From the cell containing the given text, extract its center point as (X, Y) coordinate. 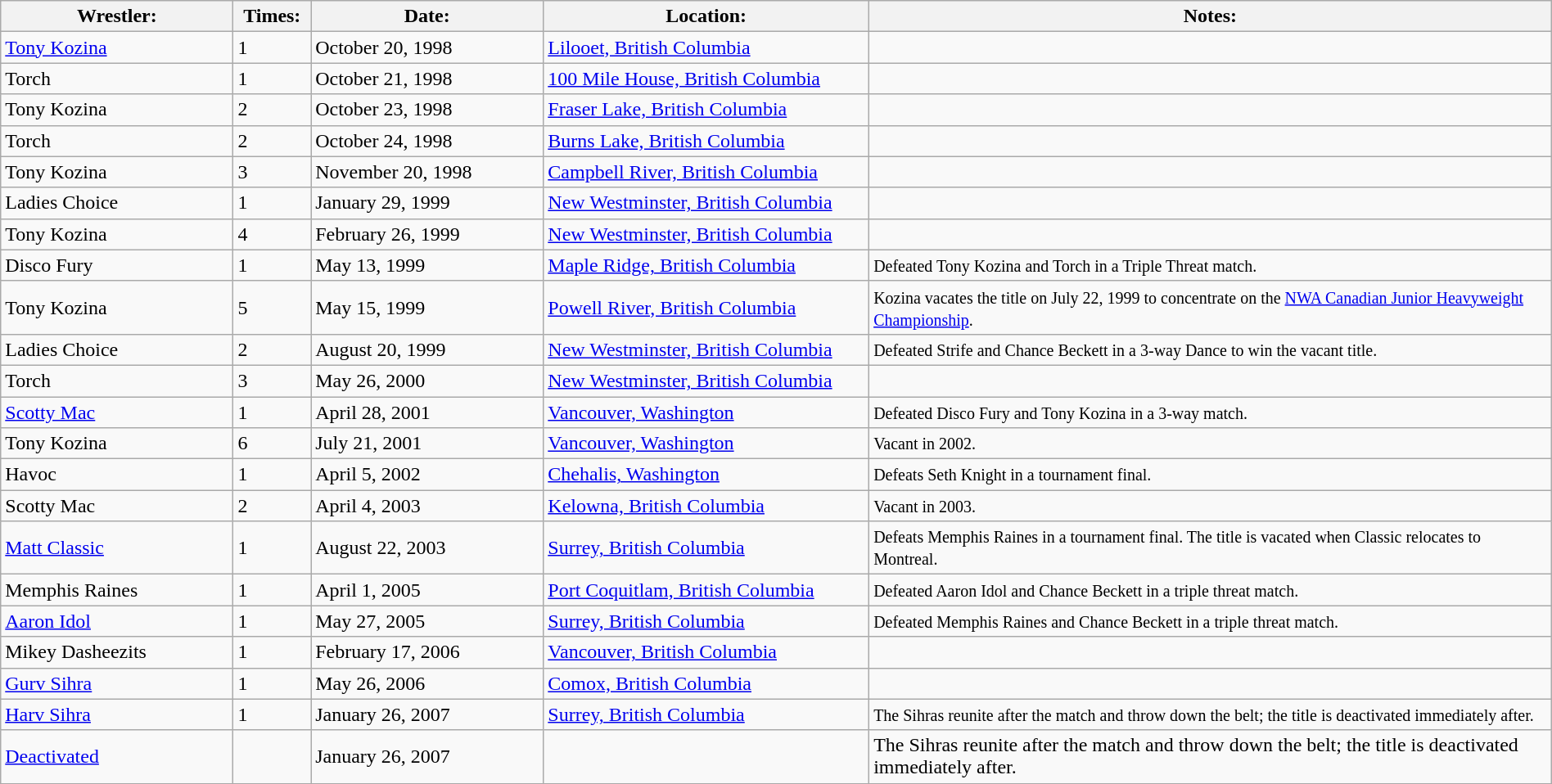
Maple Ridge, British Columbia (706, 265)
May 13, 1999 (427, 265)
October 21, 1998 (427, 79)
Kozina vacates the title on July 22, 1999 to concentrate on the NWA Canadian Junior Heavyweight Championship. (1211, 308)
October 20, 1998 (427, 47)
Port Coquitlam, British Columbia (706, 590)
5 (272, 308)
Location: (706, 16)
Memphis Raines (117, 590)
Fraser Lake, British Columbia (706, 110)
Matt Classic (117, 548)
May 26, 2000 (427, 381)
August 22, 2003 (427, 548)
April 1, 2005 (427, 590)
Defeated Tony Kozina and Torch in a Triple Threat match. (1211, 265)
April 5, 2002 (427, 475)
Chehalis, Washington (706, 475)
Campbell River, British Columbia (706, 172)
April 28, 2001 (427, 412)
Wrestler: (117, 16)
Burns Lake, British Columbia (706, 141)
100 Mile House, British Columbia (706, 79)
Vancouver, British Columbia (706, 652)
August 20, 1999 (427, 349)
February 17, 2006 (427, 652)
Defeated Aaron Idol and Chance Beckett in a triple threat match. (1211, 590)
May 27, 2005 (427, 621)
Defeated Strife and Chance Beckett in a 3-way Dance to win the vacant title. (1211, 349)
Vacant in 2002. (1211, 444)
July 21, 2001 (427, 444)
April 4, 2003 (427, 506)
Comox, British Columbia (706, 683)
November 20, 1998 (427, 172)
Mikey Dasheezits (117, 652)
6 (272, 444)
May 26, 2006 (427, 683)
Vacant in 2003. (1211, 506)
May 15, 1999 (427, 308)
February 26, 1999 (427, 234)
Defeats Seth Knight in a tournament final. (1211, 475)
Defeats Memphis Raines in a tournament final. The title is vacated when Classic relocates to Montreal. (1211, 548)
Powell River, British Columbia (706, 308)
Disco Fury (117, 265)
Times: (272, 16)
Kelowna, British Columbia (706, 506)
Deactivated (117, 756)
Defeated Disco Fury and Tony Kozina in a 3-way match. (1211, 412)
Gurv Sihra (117, 683)
4 (272, 234)
Defeated Memphis Raines and Chance Beckett in a triple threat match. (1211, 621)
Lilooet, British Columbia (706, 47)
Havoc (117, 475)
Harv Sihra (117, 714)
October 24, 1998 (427, 141)
Aaron Idol (117, 621)
Notes: (1211, 16)
January 29, 1999 (427, 203)
October 23, 1998 (427, 110)
Date: (427, 16)
